From the cell containing the given text, extract its center point as (x, y) coordinate. 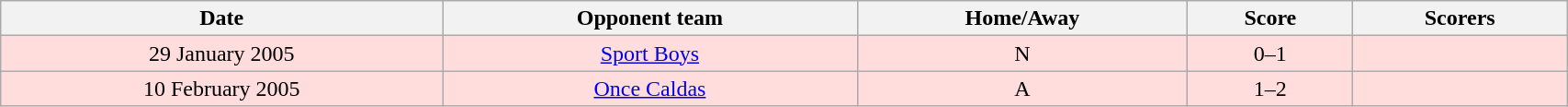
Scorers (1461, 18)
Date (222, 18)
29 January 2005 (222, 53)
Opponent team (650, 18)
Once Caldas (650, 89)
0–1 (1270, 53)
N (1022, 53)
Sport Boys (650, 53)
Score (1270, 18)
10 February 2005 (222, 89)
1–2 (1270, 89)
Home/Away (1022, 18)
A (1022, 89)
